From the cell containing the given text, extract its center point as (x, y) coordinate. 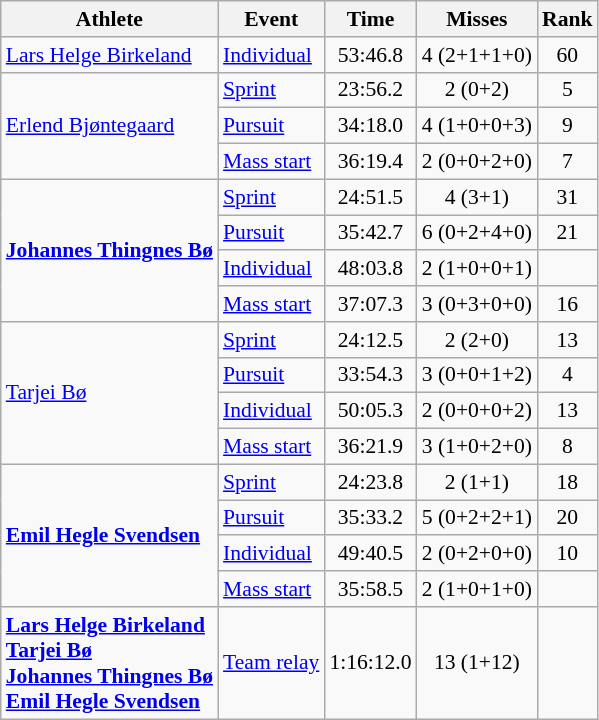
2 (0+0+0+2) (477, 411)
48:03.8 (370, 269)
4 (568, 375)
36:21.9 (370, 447)
Event (271, 19)
7 (568, 162)
3 (0+0+1+2) (477, 375)
10 (568, 554)
20 (568, 518)
8 (568, 447)
Misses (477, 19)
13 (1+12) (477, 663)
21 (568, 233)
37:07.3 (370, 304)
24:23.8 (370, 482)
4 (2+1+1+0) (477, 55)
Team relay (271, 663)
34:18.0 (370, 126)
3 (1+0+2+0) (477, 447)
35:33.2 (370, 518)
1:16:12.0 (370, 663)
36:19.4 (370, 162)
6 (0+2+4+0) (477, 233)
2 (0+2+0+0) (477, 554)
4 (1+0+0+3) (477, 126)
31 (568, 197)
9 (568, 126)
23:56.2 (370, 90)
Lars Helge BirkelandTarjei BøJohannes Thingnes BøEmil Hegle Svendsen (110, 663)
Emil Hegle Svendsen (110, 535)
53:46.8 (370, 55)
49:40.5 (370, 554)
24:12.5 (370, 340)
2 (1+0+0+1) (477, 269)
18 (568, 482)
35:42.7 (370, 233)
Lars Helge Birkeland (110, 55)
2 (1+0+1+0) (477, 589)
16 (568, 304)
2 (2+0) (477, 340)
Athlete (110, 19)
4 (3+1) (477, 197)
35:58.5 (370, 589)
Erlend Bjøntegaard (110, 126)
2 (0+2) (477, 90)
2 (1+1) (477, 482)
2 (0+0+2+0) (477, 162)
Johannes Thingnes Bø (110, 250)
5 (568, 90)
Rank (568, 19)
60 (568, 55)
3 (0+3+0+0) (477, 304)
Tarjei Bø (110, 393)
5 (0+2+2+1) (477, 518)
Time (370, 19)
33:54.3 (370, 375)
24:51.5 (370, 197)
50:05.3 (370, 411)
